Return the [X, Y] coordinate for the center point of the cell that contains the specified text.  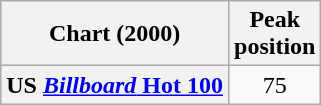
US Billboard Hot 100 [115, 85]
Chart (2000) [115, 34]
Peakposition [275, 34]
75 [275, 85]
